Identify which cell holds the provided text, then report its [X, Y] central coordinate. 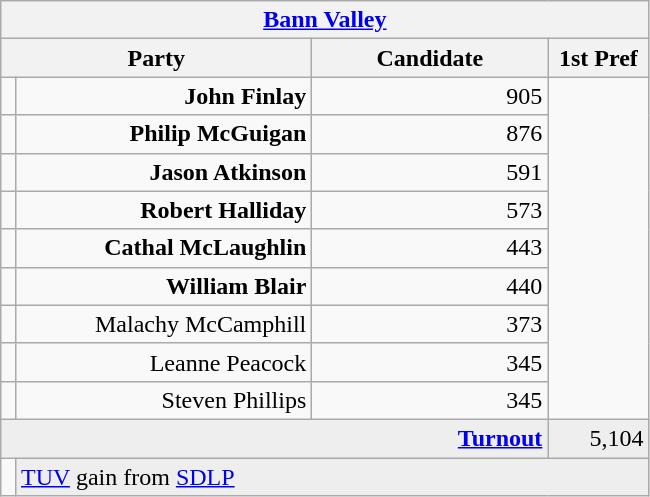
Party [156, 58]
Steven Phillips [163, 400]
Robert Halliday [163, 210]
Leanne Peacock [163, 362]
Jason Atkinson [163, 172]
TUV gain from SDLP [332, 477]
Bann Valley [325, 20]
373 [430, 324]
John Finlay [163, 96]
William Blair [163, 286]
440 [430, 286]
876 [430, 134]
Cathal McLaughlin [163, 248]
Candidate [430, 58]
Malachy McCamphill [163, 324]
Turnout [274, 438]
591 [430, 172]
1st Pref [598, 58]
Philip McGuigan [163, 134]
443 [430, 248]
5,104 [598, 438]
573 [430, 210]
905 [430, 96]
